Extract the (X, Y) coordinate from the center of the cell holding the provided text.  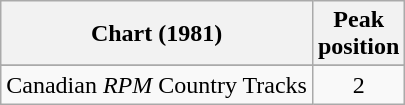
Chart (1981) (157, 34)
2 (358, 85)
Canadian RPM Country Tracks (157, 85)
Peakposition (358, 34)
